Provide the (x, y) coordinate of the cell's center where the given text is located.  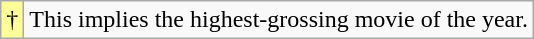
† (12, 20)
This implies the highest-grossing movie of the year. (279, 20)
